Output the (X, Y) coordinate of the center of the cell containing the given text.  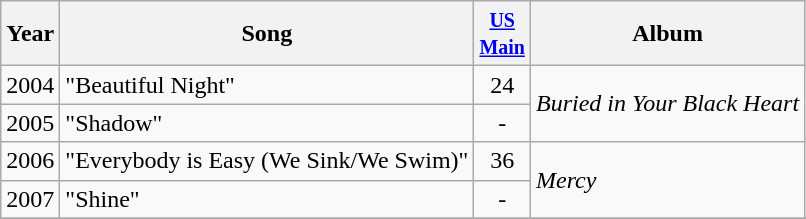
"Shadow" (267, 123)
"Beautiful Night" (267, 85)
USMain (502, 34)
24 (502, 85)
Year (30, 34)
Buried in Your Black Heart (667, 104)
Album (667, 34)
36 (502, 161)
Song (267, 34)
2005 (30, 123)
2007 (30, 199)
"Everybody is Easy (We Sink/We Swim)" (267, 161)
2004 (30, 85)
Mercy (667, 180)
2006 (30, 161)
"Shine" (267, 199)
